Search for the cell housing the specified text and yield its [X, Y] center coordinate. 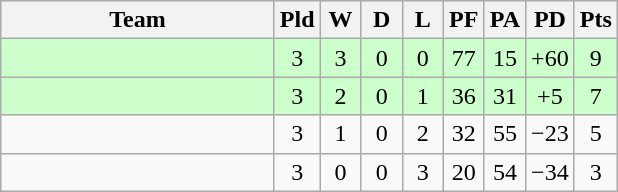
Team [138, 20]
Pts [596, 20]
+60 [550, 58]
7 [596, 96]
−34 [550, 172]
9 [596, 58]
PF [464, 20]
Pld [297, 20]
−23 [550, 134]
20 [464, 172]
15 [504, 58]
PD [550, 20]
32 [464, 134]
D [382, 20]
L [422, 20]
54 [504, 172]
W [340, 20]
+5 [550, 96]
36 [464, 96]
55 [504, 134]
77 [464, 58]
PA [504, 20]
5 [596, 134]
31 [504, 96]
